Pinpoint the cell where the given text exists, returning its [x, y] midpoint coordinate. 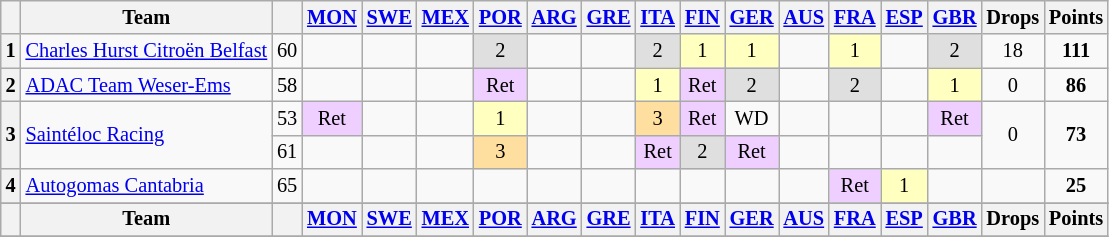
60 [287, 51]
4 [11, 186]
Charles Hurst Citroën Belfast [146, 51]
WD [752, 118]
ADAC Team Weser-Ems [146, 85]
86 [1076, 85]
53 [287, 118]
61 [287, 152]
25 [1076, 186]
111 [1076, 51]
73 [1076, 134]
18 [1012, 51]
Autogomas Cantabria [146, 186]
Saintéloc Racing [146, 134]
65 [287, 186]
58 [287, 85]
